Locate the cell with the specified text and output its [x, y] center coordinate. 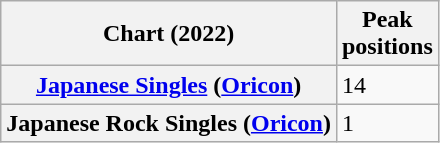
Japanese Rock Singles (Oricon) [169, 123]
1 [387, 123]
14 [387, 85]
Japanese Singles (Oricon) [169, 85]
Chart (2022) [169, 34]
Peakpositions [387, 34]
